Return [x, y] of the center of cell containing provided text 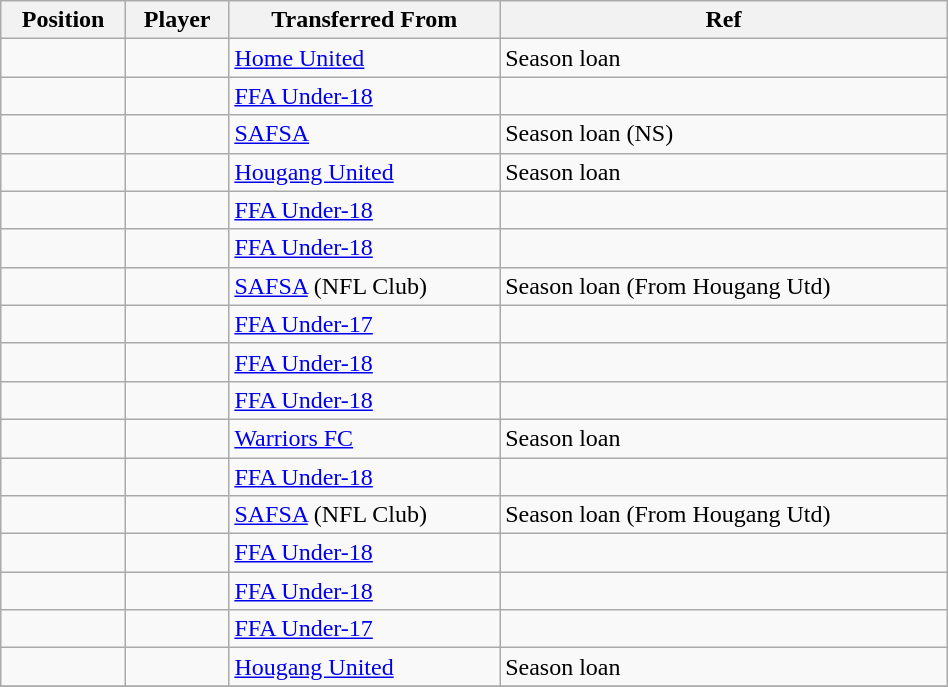
Position [64, 20]
Ref [724, 20]
Season loan (NS) [724, 134]
Player [176, 20]
Home United [364, 58]
Transferred From [364, 20]
SAFSA [364, 134]
Warriors FC [364, 438]
